Return the (x, y) coordinate for the center point of the cell that contains the specified text.  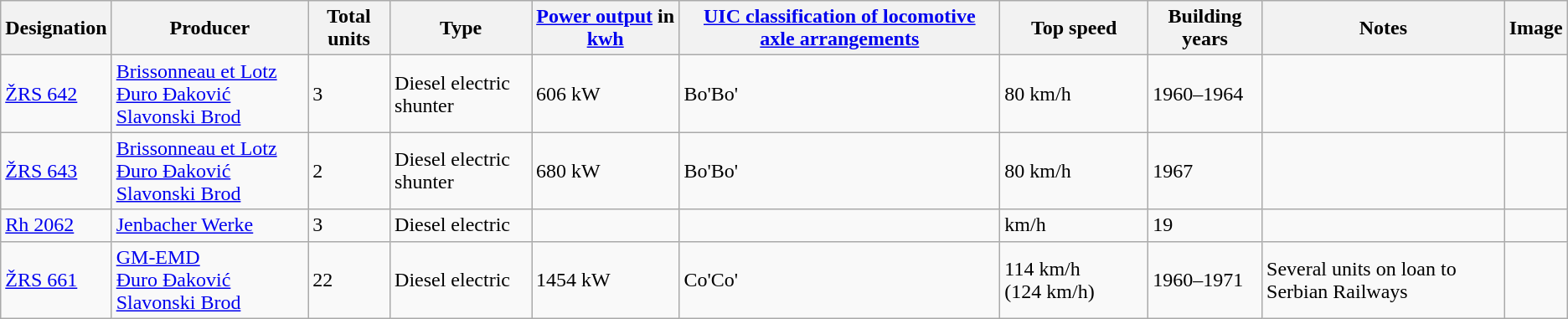
680 kW (606, 171)
Total units (349, 28)
Power output in kwh (606, 28)
1960–1971 (1205, 280)
GM-EMDĐuro Đaković Slavonski Brod (209, 280)
Image (1536, 28)
Type (461, 28)
Notes (1384, 28)
114 km/h (124 km/h) (1074, 280)
606 kW (606, 94)
Rh 2062 (56, 225)
UIC classification of locomotive axle arrangements (839, 28)
Top speed (1074, 28)
Producer (209, 28)
19 (1205, 225)
ŽRS 661 (56, 280)
Jenbacher Werke (209, 225)
1967 (1205, 171)
Co'Co' (839, 280)
1960–1964 (1205, 94)
km/h (1074, 225)
ŽRS 643 (56, 171)
1454 kW (606, 280)
Designation (56, 28)
2 (349, 171)
22 (349, 280)
ŽRS 642 (56, 94)
Building years (1205, 28)
Several units on loan to Serbian Railways (1384, 280)
